Scan for the cell matching the given text and deliver its [x, y] coordinate at center. 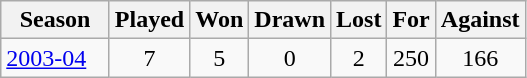
2003-04 [56, 58]
Drawn [290, 20]
166 [480, 58]
Played [149, 20]
7 [149, 58]
Won [220, 20]
Lost [359, 20]
250 [411, 58]
For [411, 20]
Against [480, 20]
5 [220, 58]
2 [359, 58]
0 [290, 58]
Season [56, 20]
